For the text-containing cell, return its midpoint in [x, y] coordinate format. 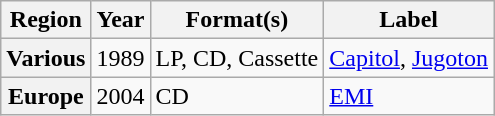
EMI [409, 96]
Format(s) [237, 20]
2004 [120, 96]
Label [409, 20]
LP, CD, Cassette [237, 58]
Region [46, 20]
CD [237, 96]
Various [46, 58]
Europe [46, 96]
1989 [120, 58]
Year [120, 20]
Capitol, Jugoton [409, 58]
